Find where the given text appears and provide that cell's center as [X, Y] coordinate. 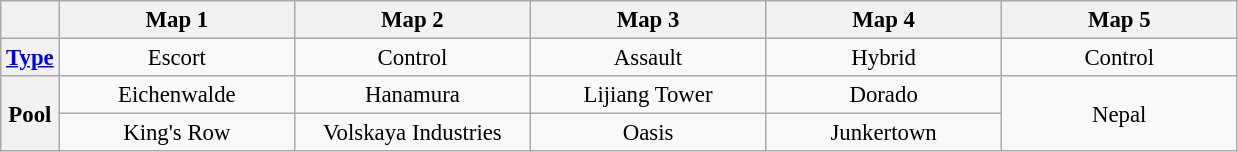
Hybrid [884, 58]
Map 1 [177, 20]
Pool [30, 114]
Dorado [884, 95]
Eichenwalde [177, 95]
Map 4 [884, 20]
Oasis [648, 133]
Volskaya Industries [413, 133]
Map 5 [1119, 20]
Lijiang Tower [648, 95]
Map 3 [648, 20]
Nepal [1119, 114]
Assault [648, 58]
Type [30, 58]
King's Row [177, 133]
Escort [177, 58]
Map 2 [413, 20]
Junkertown [884, 133]
Hanamura [413, 95]
